Determine the (X, Y) coordinate at the center of the cell enclosing the given text.  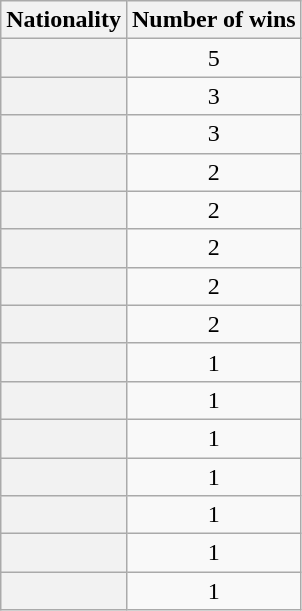
Number of wins (214, 20)
5 (214, 58)
Nationality (64, 20)
